Pinpoint the cell where the given text exists, returning its [X, Y] midpoint coordinate. 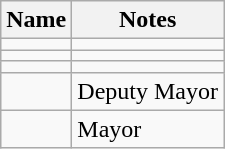
Mayor [148, 129]
Notes [148, 20]
Deputy Mayor [148, 91]
Name [36, 20]
